Return the [X, Y] coordinate for the center point of the cell that contains the specified text.  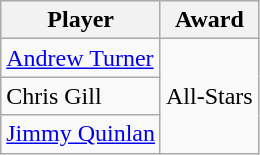
Jimmy Quinlan [81, 134]
All-Stars [209, 96]
Chris Gill [81, 96]
Award [209, 20]
Andrew Turner [81, 58]
Player [81, 20]
